Provide the [x, y] coordinate of the cell's center where the given text is located.  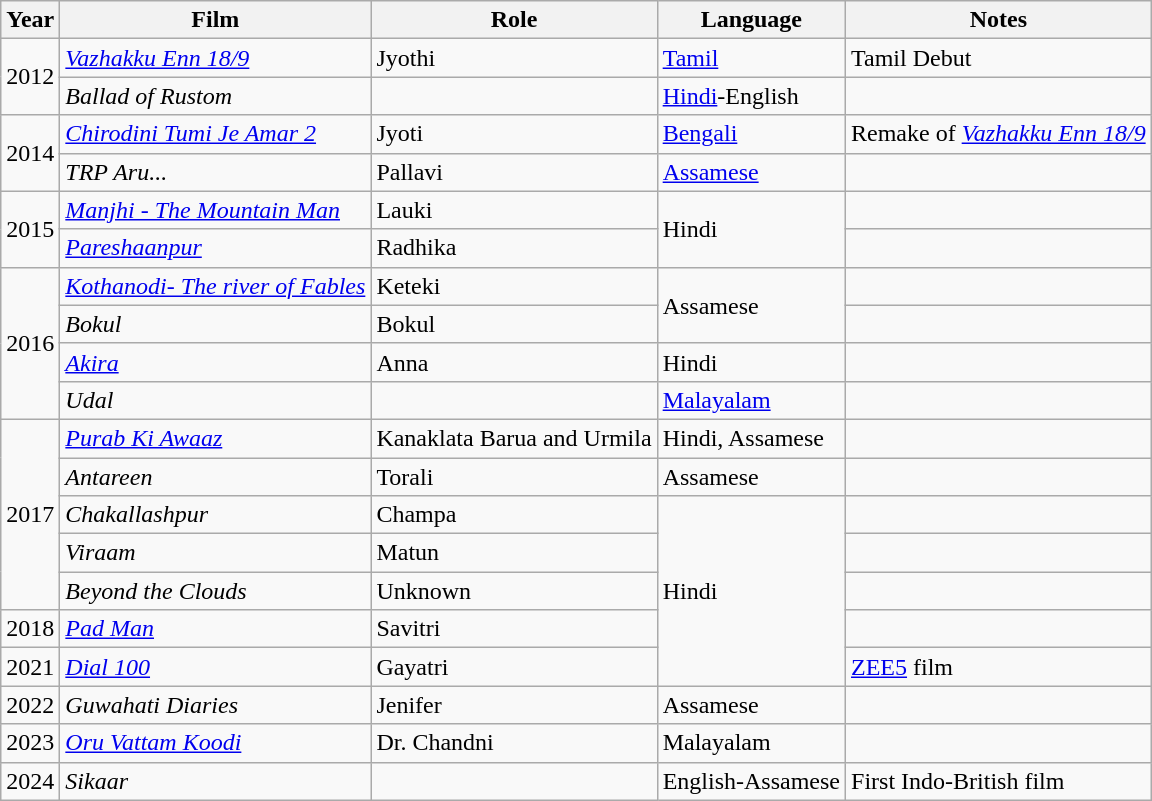
Oru Vattam Koodi [216, 743]
2018 [30, 629]
Manjhi - The Mountain Man [216, 210]
Beyond the Clouds [216, 591]
Remake of Vazhakku Enn 18/9 [999, 134]
Sikaar [216, 781]
Unknown [514, 591]
Chirodini Tumi Je Amar 2 [216, 134]
2022 [30, 705]
Chakallashpur [216, 515]
Lauki [514, 210]
Torali [514, 477]
Pareshaanpur [216, 248]
2014 [30, 153]
Notes [999, 20]
Antareen [216, 477]
2012 [30, 77]
Kanaklata Barua and Urmila [514, 438]
Vazhakku Enn 18/9 [216, 58]
Pad Man [216, 629]
Kothanodi- The river of Fables [216, 286]
Champa [514, 515]
2024 [30, 781]
Gayatri [514, 667]
2023 [30, 743]
2015 [30, 229]
First Indo-British film [999, 781]
Jenifer [514, 705]
Tamil [751, 58]
2016 [30, 343]
Ballad of Rustom [216, 96]
Anna [514, 362]
Radhika [514, 248]
Hindi-English [751, 96]
Savitri [514, 629]
Dial 100 [216, 667]
ZEE5 film [999, 667]
Purab Ki Awaaz [216, 438]
TRP Aru... [216, 172]
2017 [30, 514]
Year [30, 20]
Language [751, 20]
Udal [216, 400]
2021 [30, 667]
Pallavi [514, 172]
Akira [216, 362]
English-Assamese [751, 781]
Tamil Debut [999, 58]
Guwahati Diaries [216, 705]
Role [514, 20]
Hindi, Assamese [751, 438]
Dr. Chandni [514, 743]
Film [216, 20]
Bengali [751, 134]
Keteki [514, 286]
Jyoti [514, 134]
Jyothi [514, 58]
Matun [514, 553]
Viraam [216, 553]
